Search for the cell housing the specified text and yield its (x, y) center coordinate. 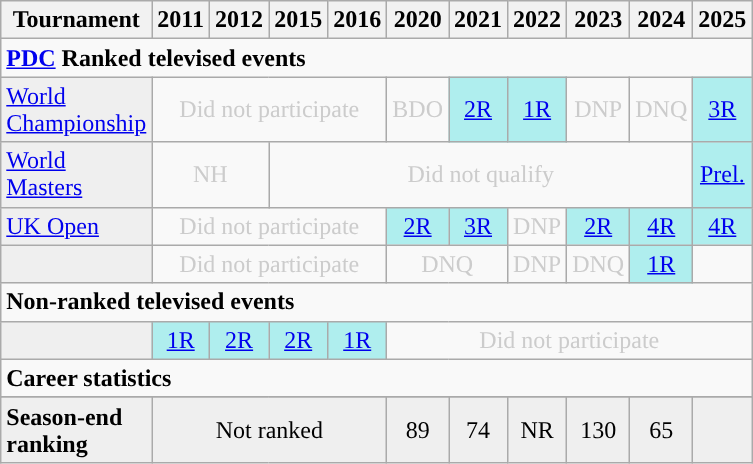
Prel. (722, 174)
2011 (181, 20)
BDO (418, 110)
Did not qualify (481, 174)
World Masters (76, 174)
NR (538, 430)
2020 (418, 20)
130 (598, 430)
PDC Ranked televised events (376, 58)
2015 (298, 20)
2012 (240, 20)
NH (210, 174)
World Championship (76, 110)
Not ranked (270, 430)
2023 (598, 20)
Career statistics (376, 378)
2022 (538, 20)
Non-ranked televised events (376, 302)
2024 (662, 20)
2016 (358, 20)
2025 (722, 20)
Season-end ranking (76, 430)
2021 (478, 20)
UK Open (76, 226)
74 (478, 430)
Tournament (76, 20)
89 (418, 430)
65 (662, 430)
